Extract the (X, Y) coordinate from the center of the cell holding the provided text.  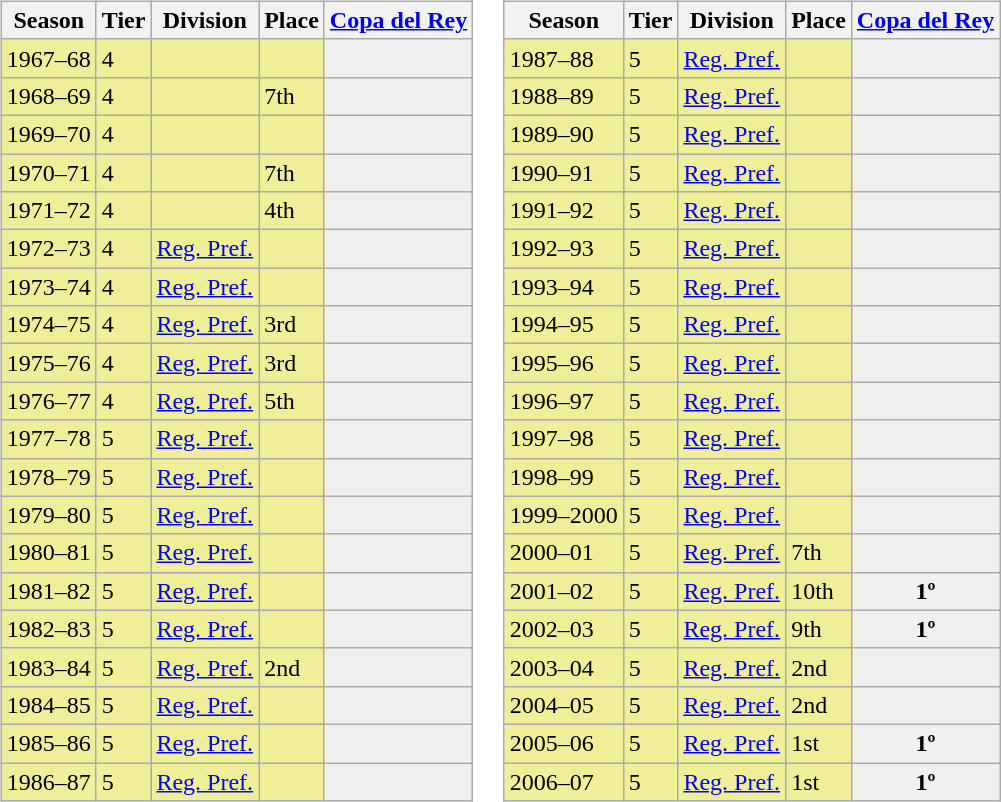
1982–83 (48, 629)
1974–75 (48, 325)
1987–88 (564, 58)
1986–87 (48, 781)
1972–73 (48, 249)
1980–81 (48, 553)
9th (819, 629)
1990–91 (564, 173)
2003–04 (564, 667)
1979–80 (48, 515)
2006–07 (564, 781)
1991–92 (564, 211)
1993–94 (564, 287)
1968–69 (48, 96)
1976–77 (48, 401)
1973–74 (48, 287)
1996–97 (564, 401)
1971–72 (48, 211)
1984–85 (48, 705)
1994–95 (564, 325)
1995–96 (564, 363)
5th (292, 401)
1989–90 (564, 134)
1998–99 (564, 477)
1992–93 (564, 249)
1970–71 (48, 173)
1983–84 (48, 667)
1981–82 (48, 591)
1975–76 (48, 363)
4th (292, 211)
2000–01 (564, 553)
2004–05 (564, 705)
1988–89 (564, 96)
2002–03 (564, 629)
1999–2000 (564, 515)
1969–70 (48, 134)
1985–86 (48, 743)
1967–68 (48, 58)
1978–79 (48, 477)
10th (819, 591)
2005–06 (564, 743)
1997–98 (564, 439)
1977–78 (48, 439)
2001–02 (564, 591)
